Pinpoint the cell where the given text exists, returning its (X, Y) midpoint coordinate. 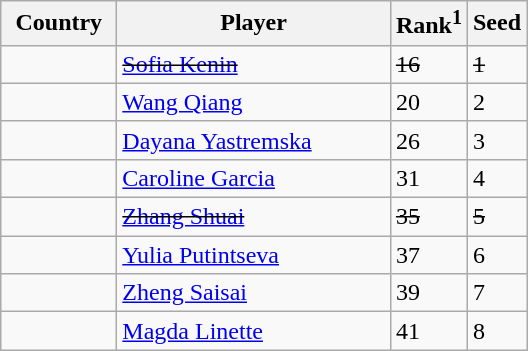
31 (428, 178)
6 (496, 255)
Zheng Saisai (254, 293)
Country (59, 24)
4 (496, 178)
41 (428, 331)
2 (496, 102)
7 (496, 293)
8 (496, 331)
Player (254, 24)
1 (496, 64)
Zhang Shuai (254, 217)
Seed (496, 24)
Caroline Garcia (254, 178)
Dayana Yastremska (254, 140)
3 (496, 140)
5 (496, 217)
16 (428, 64)
26 (428, 140)
Yulia Putintseva (254, 255)
35 (428, 217)
Magda Linette (254, 331)
Rank1 (428, 24)
Sofia Kenin (254, 64)
20 (428, 102)
37 (428, 255)
39 (428, 293)
Wang Qiang (254, 102)
